Find where the given text appears and provide that cell's center as (X, Y) coordinate. 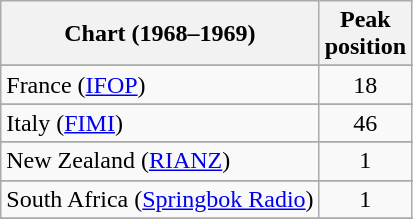
Peakposition (365, 34)
New Zealand (RIANZ) (160, 161)
Chart (1968–1969) (160, 34)
46 (365, 123)
Italy (FIMI) (160, 123)
South Africa (Springbok Radio) (160, 199)
18 (365, 85)
France (IFOP) (160, 85)
